Capture the cell that displays the provided text and extract its (X, Y) central coordinate. 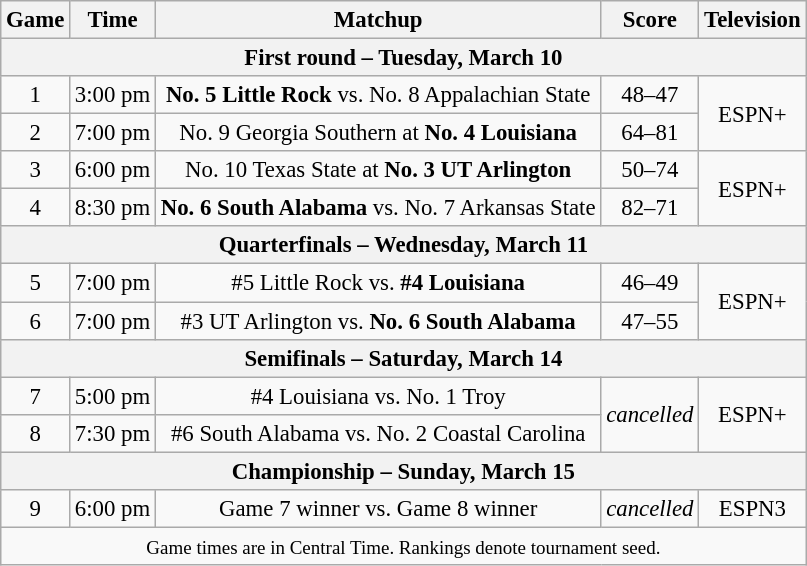
8:30 pm (113, 208)
Game (36, 20)
48–47 (650, 95)
7 (36, 396)
47–55 (650, 321)
Matchup (378, 20)
8 (36, 433)
3:00 pm (113, 95)
#5 Little Rock vs. #4 Louisiana (378, 283)
5:00 pm (113, 396)
7:30 pm (113, 433)
82–71 (650, 208)
3 (36, 170)
Game 7 winner vs. Game 8 winner (378, 509)
1 (36, 95)
No. 6 South Alabama vs. No. 7 Arkansas State (378, 208)
First round – Tuesday, March 10 (404, 58)
Time (113, 20)
6 (36, 321)
Semifinals – Saturday, March 14 (404, 358)
64–81 (650, 133)
#4 Louisiana vs. No. 1 Troy (378, 396)
No. 10 Texas State at No. 3 UT Arlington (378, 170)
Game times are in Central Time. Rankings denote tournament seed. (404, 546)
ESPN3 (752, 509)
Championship – Sunday, March 15 (404, 471)
5 (36, 283)
9 (36, 509)
#3 UT Arlington vs. No. 6 South Alabama (378, 321)
Score (650, 20)
No. 5 Little Rock vs. No. 8 Appalachian State (378, 95)
#6 South Alabama vs. No. 2 Coastal Carolina (378, 433)
4 (36, 208)
Television (752, 20)
46–49 (650, 283)
No. 9 Georgia Southern at No. 4 Louisiana (378, 133)
2 (36, 133)
Quarterfinals – Wednesday, March 11 (404, 245)
50–74 (650, 170)
